Pinpoint the cell where the given text exists, returning its (x, y) midpoint coordinate. 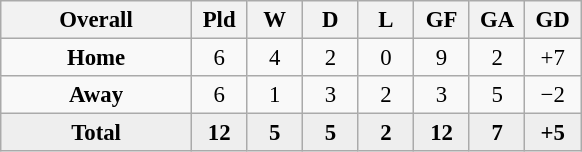
Overall (96, 20)
+5 (553, 133)
4 (275, 58)
D (331, 20)
L (386, 20)
Away (96, 95)
GA (497, 20)
−2 (553, 95)
Total (96, 133)
9 (442, 58)
0 (386, 58)
7 (497, 133)
Pld (219, 20)
Home (96, 58)
+7 (553, 58)
GD (553, 20)
1 (275, 95)
GF (442, 20)
W (275, 20)
